Return (x, y) of the center of cell containing provided text 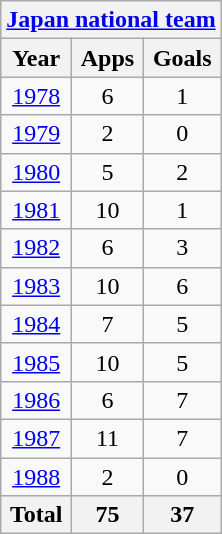
Goals (182, 58)
1984 (36, 324)
1985 (36, 362)
37 (182, 515)
1983 (36, 286)
Apps (108, 58)
1979 (36, 134)
11 (108, 438)
1978 (36, 96)
Year (36, 58)
1986 (36, 400)
1982 (36, 248)
3 (182, 248)
1980 (36, 172)
75 (108, 515)
Total (36, 515)
Japan national team (111, 20)
1987 (36, 438)
1988 (36, 477)
1981 (36, 210)
